Detect which cell encompasses the target text, then output its [X, Y] center coordinate. 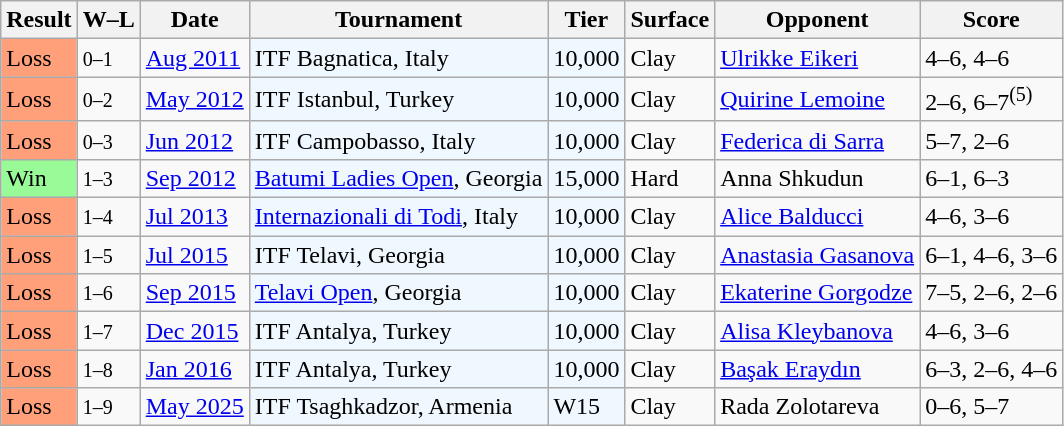
Ulrikke Eikeri [818, 58]
1–8 [108, 369]
Tier [586, 20]
7–5, 2–6, 2–6 [992, 293]
Jul 2015 [194, 255]
15,000 [586, 178]
Tournament [398, 20]
Başak Eraydın [818, 369]
Sep 2015 [194, 293]
Jul 2013 [194, 217]
Dec 2015 [194, 331]
1–7 [108, 331]
ITF Tsaghkadzor, Armenia [398, 407]
Sep 2012 [194, 178]
Score [992, 20]
May 2025 [194, 407]
6–3, 2–6, 4–6 [992, 369]
ITF Istanbul, Turkey [398, 100]
5–7, 2–6 [992, 140]
0–1 [108, 58]
6–1, 4–6, 3–6 [992, 255]
2–6, 6–7(5) [992, 100]
1–3 [108, 178]
May 2012 [194, 100]
Date [194, 20]
1–4 [108, 217]
1–5 [108, 255]
ITF Campobasso, Italy [398, 140]
Anna Shkudun [818, 178]
Win [39, 178]
Telavi Open, Georgia [398, 293]
W–L [108, 20]
Federica di Sarra [818, 140]
Alice Balducci [818, 217]
Hard [670, 178]
Aug 2011 [194, 58]
4–6, 4–6 [992, 58]
W15 [586, 407]
Surface [670, 20]
Result [39, 20]
Batumi Ladies Open, Georgia [398, 178]
ITF Telavi, Georgia [398, 255]
Ekaterine Gorgodze [818, 293]
0–2 [108, 100]
Rada Zolotareva [818, 407]
Jun 2012 [194, 140]
Internazionali di Todi, Italy [398, 217]
Jan 2016 [194, 369]
0–3 [108, 140]
Opponent [818, 20]
6–1, 6–3 [992, 178]
Quirine Lemoine [818, 100]
0–6, 5–7 [992, 407]
1–6 [108, 293]
ITF Bagnatica, Italy [398, 58]
1–9 [108, 407]
Anastasia Gasanova [818, 255]
Alisa Kleybanova [818, 331]
